Identify which cell holds the provided text, then report its [X, Y] central coordinate. 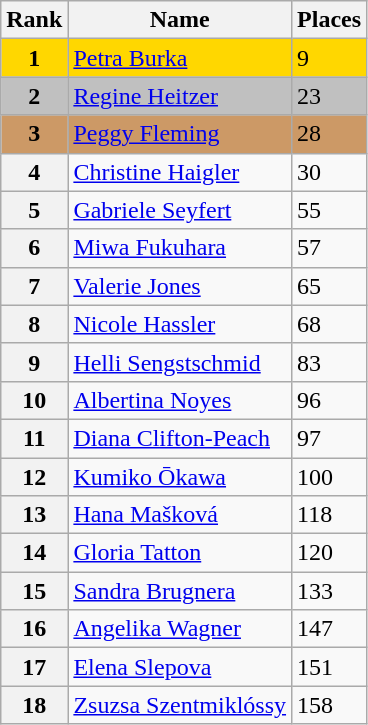
Sandra Brugnera [180, 591]
Albertina Noyes [180, 400]
11 [34, 438]
15 [34, 591]
Nicole Hassler [180, 324]
10 [34, 400]
Name [180, 20]
5 [34, 210]
Gabriele Seyfert [180, 210]
Miwa Fukuhara [180, 248]
Gloria Tatton [180, 553]
13 [34, 515]
Diana Clifton-Peach [180, 438]
6 [34, 248]
55 [330, 210]
Rank [34, 20]
96 [330, 400]
30 [330, 172]
28 [330, 134]
Angelika Wagner [180, 629]
147 [330, 629]
Peggy Fleming [180, 134]
18 [34, 705]
83 [330, 362]
120 [330, 553]
133 [330, 591]
23 [330, 96]
Kumiko Ōkawa [180, 477]
118 [330, 515]
151 [330, 667]
Hana Mašková [180, 515]
97 [330, 438]
Christine Haigler [180, 172]
Helli Sengstschmid [180, 362]
Valerie Jones [180, 286]
Regine Heitzer [180, 96]
7 [34, 286]
57 [330, 248]
2 [34, 96]
Places [330, 20]
100 [330, 477]
68 [330, 324]
Elena Slepova [180, 667]
65 [330, 286]
1 [34, 58]
8 [34, 324]
Zsuzsa Szentmiklóssy [180, 705]
158 [330, 705]
17 [34, 667]
3 [34, 134]
14 [34, 553]
4 [34, 172]
12 [34, 477]
Petra Burka [180, 58]
16 [34, 629]
